Detect which cell encompasses the target text, then output its (X, Y) center coordinate. 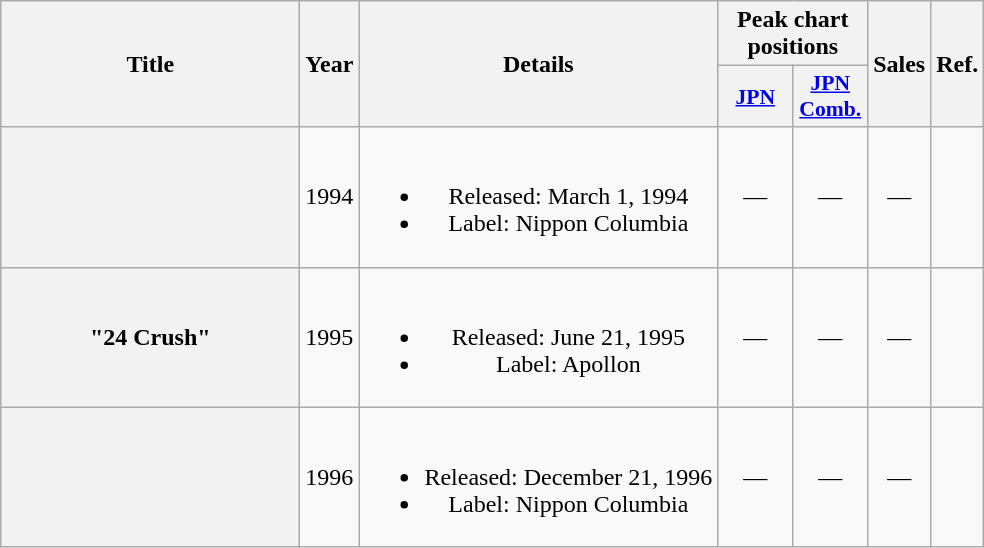
JPNComb. (830, 96)
Year (330, 64)
JPN (756, 96)
Sales (900, 64)
Peak chart positions (793, 34)
Released: June 21, 1995Label: Apollon (538, 337)
Details (538, 64)
"24 Crush" (150, 337)
1994 (330, 197)
Ref. (958, 64)
Released: December 21, 1996Label: Nippon Columbia (538, 477)
Released: March 1, 1994Label: Nippon Columbia (538, 197)
1996 (330, 477)
Title (150, 64)
1995 (330, 337)
